Output the (x, y) coordinate of the center of the cell containing the given text.  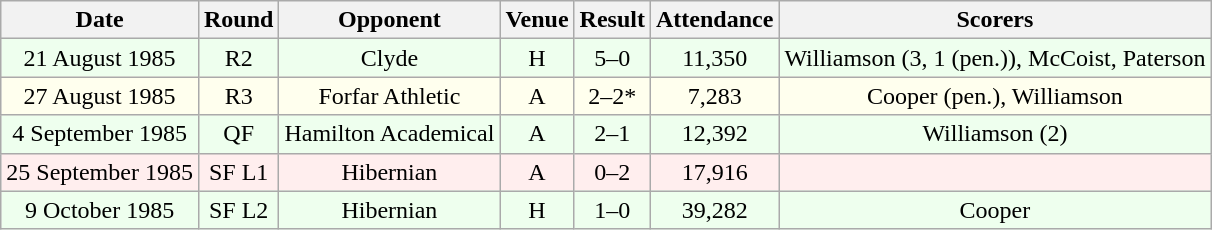
Forfar Athletic (390, 96)
Williamson (2) (995, 134)
Round (238, 20)
5–0 (612, 58)
R2 (238, 58)
Attendance (714, 20)
2–1 (612, 134)
Scorers (995, 20)
SF L1 (238, 172)
Clyde (390, 58)
4 September 1985 (100, 134)
25 September 1985 (100, 172)
Cooper (pen.), Williamson (995, 96)
7,283 (714, 96)
11,350 (714, 58)
QF (238, 134)
0–2 (612, 172)
2–2* (612, 96)
SF L2 (238, 210)
39,282 (714, 210)
Result (612, 20)
R3 (238, 96)
Date (100, 20)
Cooper (995, 210)
21 August 1985 (100, 58)
1–0 (612, 210)
Opponent (390, 20)
9 October 1985 (100, 210)
Hamilton Academical (390, 134)
12,392 (714, 134)
Venue (537, 20)
27 August 1985 (100, 96)
17,916 (714, 172)
Williamson (3, 1 (pen.)), McCoist, Paterson (995, 58)
